Extract the [X, Y] coordinate from the center of the cell holding the provided text.  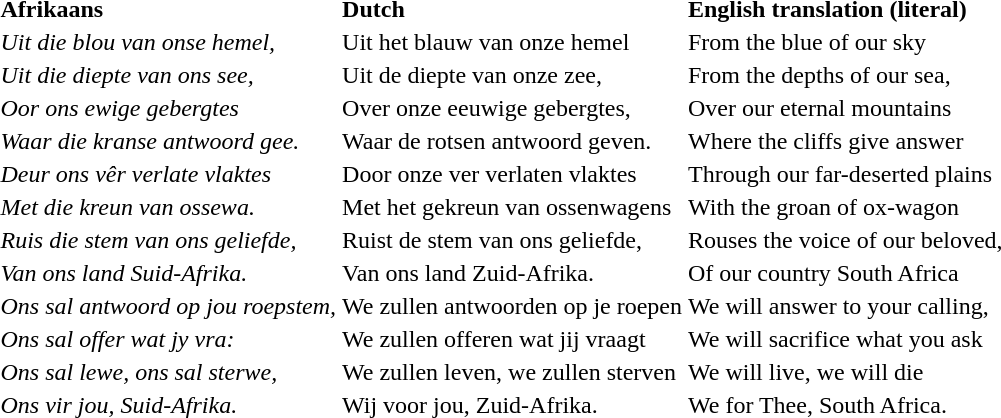
Uit de diepte van onze zee, [512, 75]
We zullen antwoorden op je roepen [512, 306]
We zullen offeren wat jij vraagt [512, 339]
We zullen leven, we zullen sterven [512, 372]
Waar de rotsen antwoord geven. [512, 141]
Door onze ver verlaten vlaktes [512, 174]
Met het gekreun van ossenwagens [512, 207]
Van ons land Zuid-Afrika. [512, 273]
Over onze eeuwige gebergtes, [512, 108]
Uit het blauw van onze hemel [512, 42]
Ruist de stem van ons geliefde, [512, 240]
